Search for the cell housing the specified text and yield its [x, y] center coordinate. 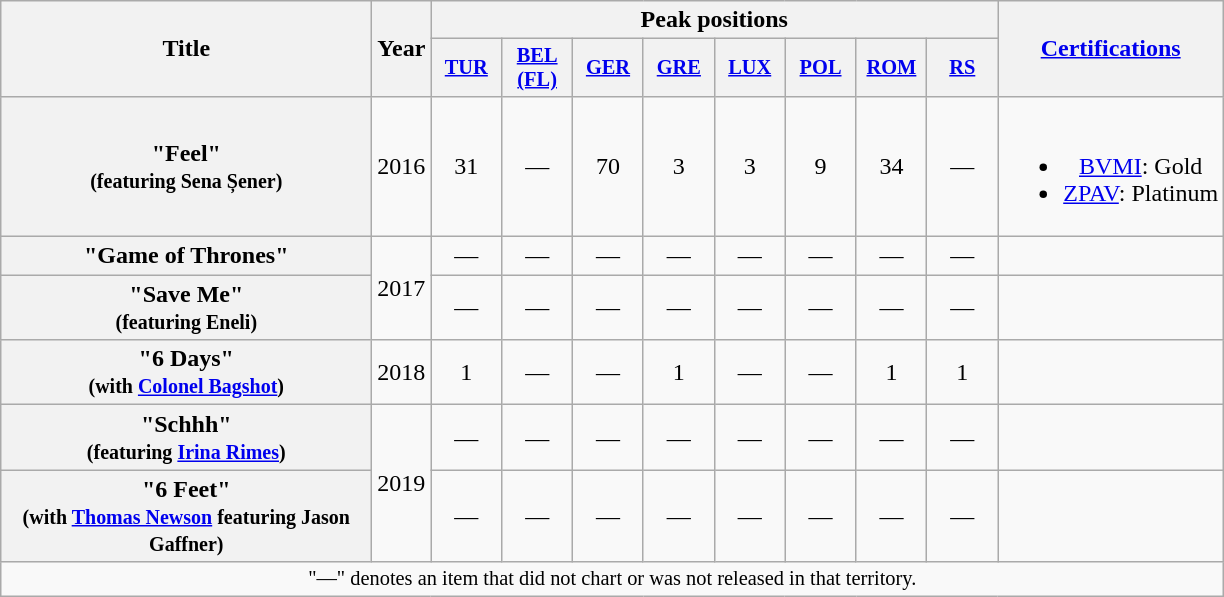
"Schhh" (featuring Irina Rimes) [186, 438]
2019 [402, 484]
BVMI: GoldZPAV: Platinum [1111, 166]
ROM [892, 68]
TUR [466, 68]
Peak positions [714, 20]
BEL(FL) [538, 68]
"—" denotes an item that did not chart or was not released in that territory. [612, 579]
"Feel"(featuring Sena Șener) [186, 166]
2017 [402, 288]
RS [962, 68]
31 [466, 166]
POL [820, 68]
"6 Days" (with Colonel Bagshot) [186, 372]
2016 [402, 166]
GRE [678, 68]
"Save Me" (featuring Eneli) [186, 308]
70 [608, 166]
34 [892, 166]
2018 [402, 372]
Title [186, 49]
GER [608, 68]
Year [402, 49]
Certifications [1111, 49]
9 [820, 166]
"6 Feet" (with Thomas Newson featuring Jason Gaffner) [186, 516]
LUX [750, 68]
"Game of Thrones" [186, 256]
